Output the (X, Y) coordinate of the center of the cell containing the given text.  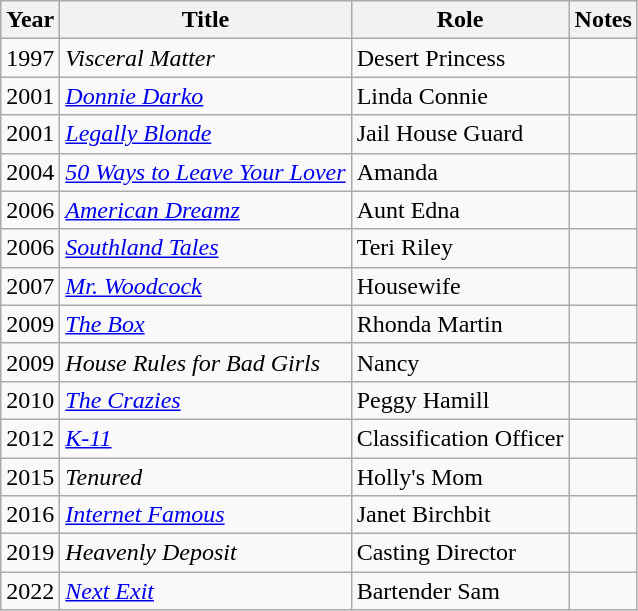
Classification Officer (460, 438)
Holly's Mom (460, 477)
2016 (30, 515)
Desert Princess (460, 58)
Linda Connie (460, 96)
2007 (30, 286)
2015 (30, 477)
Southland Tales (206, 248)
Jail House Guard (460, 134)
Role (460, 20)
Bartender Sam (460, 591)
Aunt Edna (460, 210)
2004 (30, 172)
Year (30, 20)
2022 (30, 591)
Donnie Darko (206, 96)
Nancy (460, 362)
Mr. Woodcock (206, 286)
2010 (30, 400)
Next Exit (206, 591)
50 Ways to Leave Your Lover (206, 172)
Teri Riley (460, 248)
The Crazies (206, 400)
1997 (30, 58)
K-11 (206, 438)
Legally Blonde (206, 134)
Peggy Hamill (460, 400)
Notes (603, 20)
American Dreamz (206, 210)
Amanda (460, 172)
Visceral Matter (206, 58)
Casting Director (460, 553)
Title (206, 20)
Heavenly Deposit (206, 553)
Janet Birchbit (460, 515)
Housewife (460, 286)
Internet Famous (206, 515)
2012 (30, 438)
Tenured (206, 477)
2019 (30, 553)
The Box (206, 324)
House Rules for Bad Girls (206, 362)
Rhonda Martin (460, 324)
